Determine the (x, y) coordinate at the center of the cell enclosing the given text.  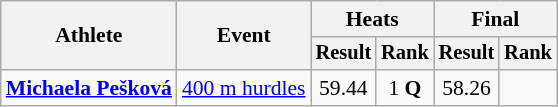
Event (244, 36)
400 m hurdles (244, 88)
Michaela Pešková (89, 88)
Heats (372, 19)
59.44 (344, 88)
58.26 (467, 88)
Athlete (89, 36)
1 Q (405, 88)
Final (496, 19)
